Return the [X, Y] coordinate for the center point of the cell that contains the specified text.  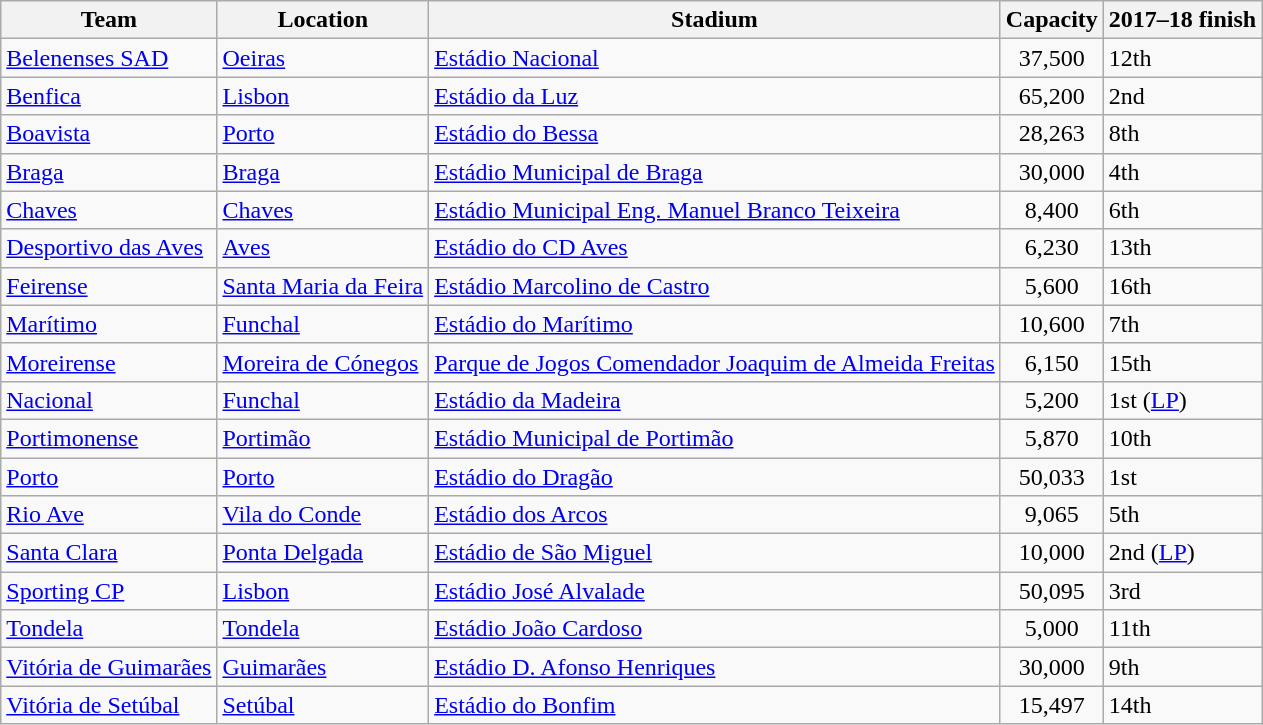
10,600 [1052, 324]
Nacional [109, 400]
Vila do Conde [323, 515]
Capacity [1052, 20]
Guimarães [323, 667]
Benfica [109, 96]
10th [1182, 438]
2017–18 finish [1182, 20]
6,230 [1052, 248]
Estádio Municipal de Portimão [715, 438]
Marítimo [109, 324]
Portimonense [109, 438]
Estádio do Marítimo [715, 324]
5,000 [1052, 629]
1st [1182, 477]
Santa Maria da Feira [323, 286]
Setúbal [323, 705]
Boavista [109, 134]
Estádio João Cardoso [715, 629]
Stadium [715, 20]
Estádio do CD Aves [715, 248]
Vitória de Guimarães [109, 667]
5,200 [1052, 400]
Moreirense [109, 362]
5th [1182, 515]
15,497 [1052, 705]
Ponta Delgada [323, 553]
11th [1182, 629]
13th [1182, 248]
Belenenses SAD [109, 58]
Estádio D. Afonso Henriques [715, 667]
Vitória de Setúbal [109, 705]
Sporting CP [109, 591]
28,263 [1052, 134]
Estádio José Alvalade [715, 591]
8th [1182, 134]
Oeiras [323, 58]
Estádio do Bonfim [715, 705]
Parque de Jogos Comendador Joaquim de Almeida Freitas [715, 362]
16th [1182, 286]
7th [1182, 324]
Moreira de Cónegos [323, 362]
Estádio de São Miguel [715, 553]
Estádio do Dragão [715, 477]
5,600 [1052, 286]
5,870 [1052, 438]
Aves [323, 248]
Portimão [323, 438]
65,200 [1052, 96]
10,000 [1052, 553]
1st (LP) [1182, 400]
50,095 [1052, 591]
14th [1182, 705]
6th [1182, 210]
50,033 [1052, 477]
37,500 [1052, 58]
Estádio do Bessa [715, 134]
12th [1182, 58]
Location [323, 20]
8,400 [1052, 210]
4th [1182, 172]
15th [1182, 362]
Estádio da Madeira [715, 400]
6,150 [1052, 362]
Estádio Municipal de Braga [715, 172]
Desportivo das Aves [109, 248]
9th [1182, 667]
2nd (LP) [1182, 553]
2nd [1182, 96]
9,065 [1052, 515]
Santa Clara [109, 553]
Estádio Marcolino de Castro [715, 286]
Estádio dos Arcos [715, 515]
Estádio da Luz [715, 96]
Feirense [109, 286]
3rd [1182, 591]
Estádio Nacional [715, 58]
Team [109, 20]
Estádio Municipal Eng. Manuel Branco Teixeira [715, 210]
Rio Ave [109, 515]
